From the cell containing the given text, extract its center point as [x, y] coordinate. 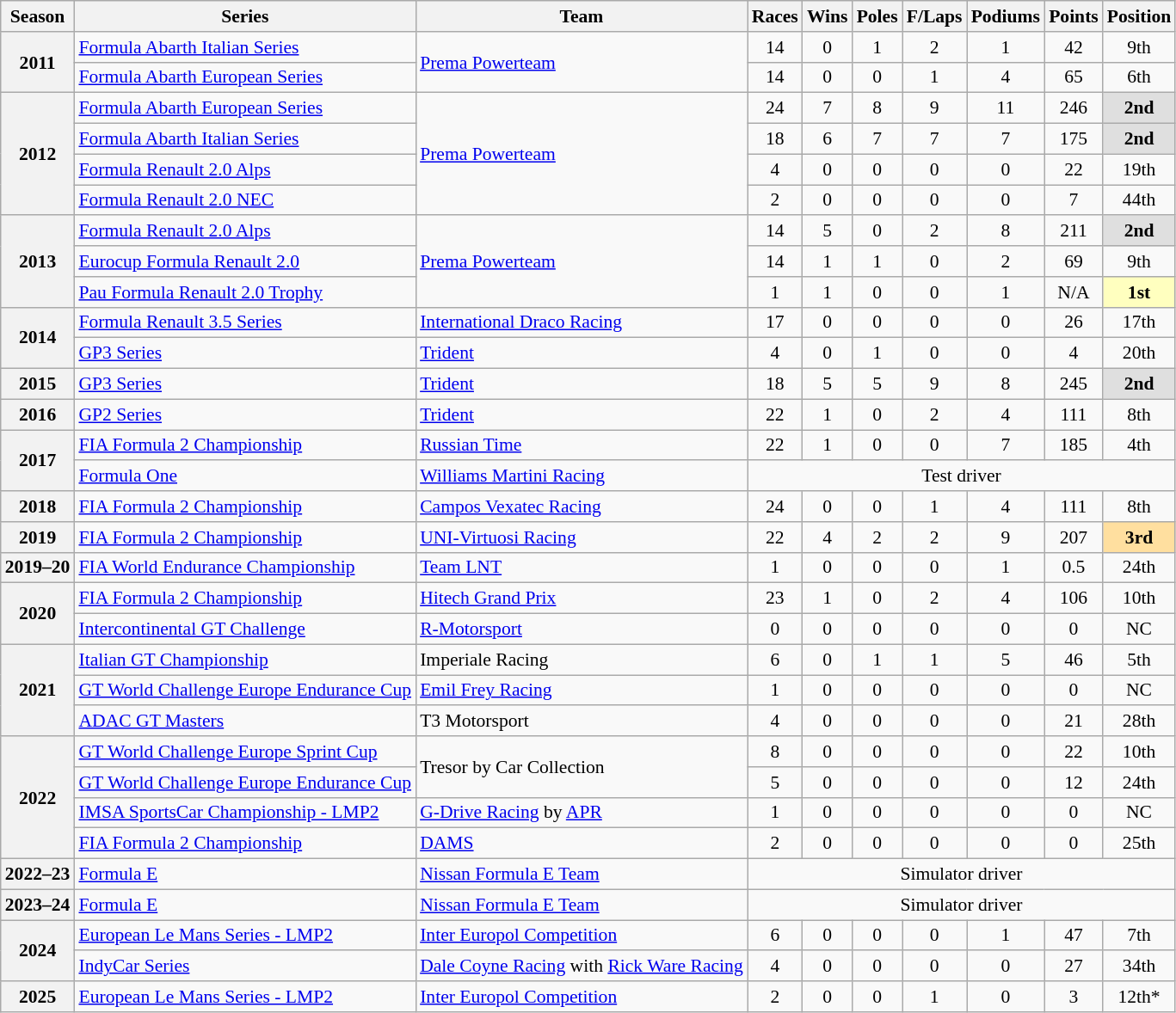
Wins [828, 16]
2018 [38, 506]
Dale Coyne Racing with Rick Ware Racing [582, 967]
IMSA SportsCar Championship - LMP2 [244, 813]
F/Laps [934, 16]
11 [1007, 108]
69 [1074, 261]
0.5 [1074, 568]
3 [1074, 997]
21 [1074, 721]
2019–20 [38, 568]
246 [1074, 108]
Formula One [244, 476]
46 [1074, 660]
245 [1074, 384]
Podiums [1007, 16]
Poles [877, 16]
2021 [38, 690]
Tresor by Car Collection [582, 767]
20th [1139, 353]
106 [1074, 599]
4th [1139, 445]
Team [582, 16]
17th [1139, 322]
International Draco Racing [582, 322]
2012 [38, 154]
23 [775, 599]
Italian GT Championship [244, 660]
Intercontinental GT Challenge [244, 629]
3rd [1139, 537]
2015 [38, 384]
N/A [1074, 292]
ADAC GT Masters [244, 721]
Points [1074, 16]
2011 [38, 62]
6th [1139, 77]
19th [1139, 169]
UNI-Virtuosi Racing [582, 537]
7th [1139, 936]
2024 [38, 951]
47 [1074, 936]
DAMS [582, 844]
42 [1074, 47]
44th [1139, 200]
5th [1139, 660]
211 [1074, 231]
1st [1139, 292]
28th [1139, 721]
2016 [38, 414]
2025 [38, 997]
FIA World Endurance Championship [244, 568]
34th [1139, 967]
Campos Vexatec Racing [582, 506]
2019 [38, 537]
Imperiale Racing [582, 660]
Test driver [962, 476]
R-Motorsport [582, 629]
Pau Formula Renault 2.0 Trophy [244, 292]
2013 [38, 261]
Hitech Grand Prix [582, 599]
65 [1074, 77]
12 [1074, 783]
2017 [38, 461]
2014 [38, 337]
Team LNT [582, 568]
2022–23 [38, 875]
GP2 Series [244, 414]
2020 [38, 614]
Eurocup Formula Renault 2.0 [244, 261]
17 [775, 322]
Formula Renault 2.0 NEC [244, 200]
IndyCar Series [244, 967]
Emil Frey Racing [582, 691]
26 [1074, 322]
GT World Challenge Europe Sprint Cup [244, 752]
G-Drive Racing by APR [582, 813]
Williams Martini Racing [582, 476]
Position [1139, 16]
Season [38, 16]
Series [244, 16]
175 [1074, 139]
25th [1139, 844]
27 [1074, 967]
T3 Motorsport [582, 721]
Races [775, 16]
2022 [38, 797]
2023–24 [38, 905]
207 [1074, 537]
12th* [1139, 997]
Russian Time [582, 445]
Formula Renault 3.5 Series [244, 322]
185 [1074, 445]
